Identify which cell holds the provided text, then report its [x, y] central coordinate. 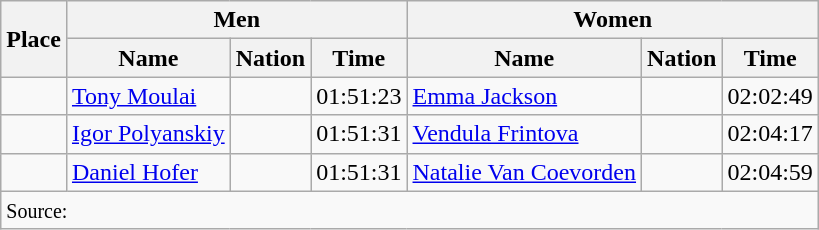
Igor Polyanskiy [148, 134]
02:04:59 [770, 172]
Daniel Hofer [148, 172]
Emma Jackson [524, 96]
01:51:23 [359, 96]
Natalie Van Coevorden [524, 172]
Men [236, 20]
Place [34, 39]
02:02:49 [770, 96]
Vendula Frintova [524, 134]
02:04:17 [770, 134]
Tony Moulai [148, 96]
Source: [410, 210]
Women [612, 20]
